Output the [x, y] coordinate of the center of the cell containing the given text.  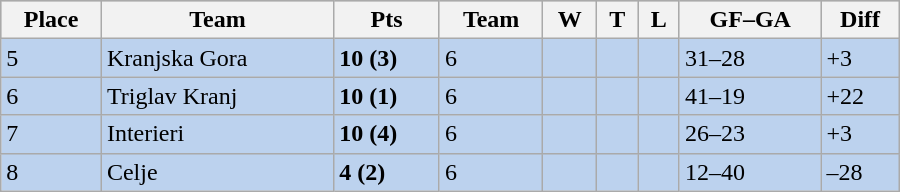
10 (3) [387, 58]
Diff [860, 20]
–28 [860, 172]
10 (4) [387, 134]
31–28 [750, 58]
Triglav Kranj [217, 96]
+22 [860, 96]
Pts [387, 20]
Celje [217, 172]
10 (1) [387, 96]
12–40 [750, 172]
26–23 [750, 134]
Interieri [217, 134]
Place [52, 20]
T [618, 20]
4 (2) [387, 172]
L [658, 20]
41–19 [750, 96]
GF–GA [750, 20]
8 [52, 172]
7 [52, 134]
5 [52, 58]
Kranjska Gora [217, 58]
W [570, 20]
